Find where the given text appears and provide that cell's center as [x, y] coordinate. 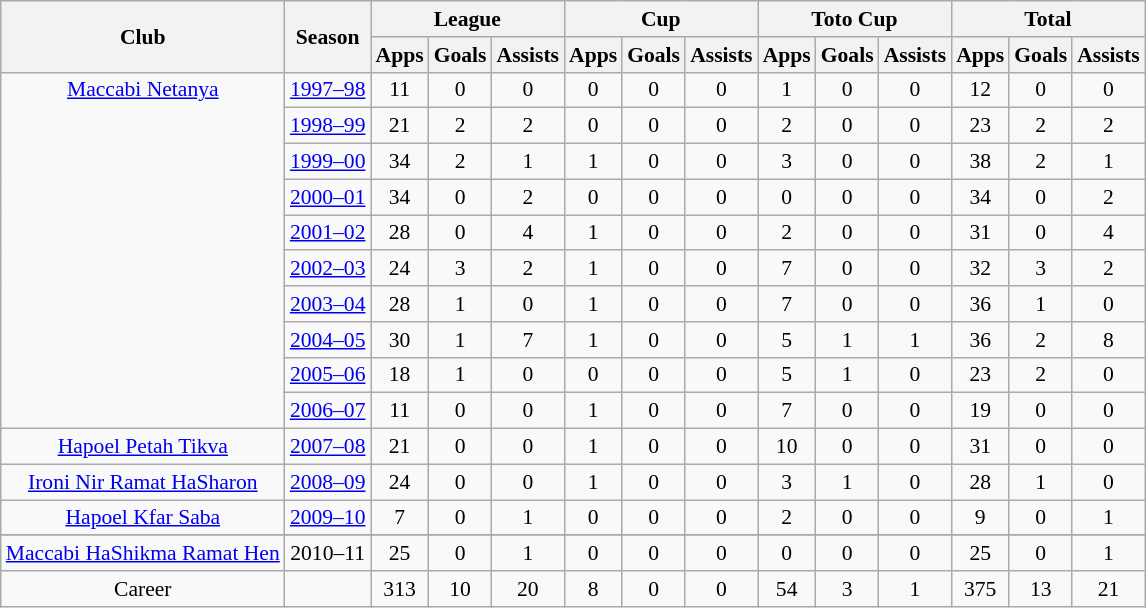
2008–09 [328, 482]
12 [980, 90]
32 [980, 269]
313 [399, 589]
Career [143, 589]
Cup [661, 19]
Season [328, 36]
2006–07 [328, 411]
2001–02 [328, 233]
9 [980, 518]
18 [399, 375]
38 [980, 162]
League [467, 19]
Hapoel Petah Tikva [143, 447]
19 [980, 411]
Ironi Nir Ramat HaSharon [143, 482]
54 [787, 589]
Total [1048, 19]
Hapoel Kfar Saba [143, 518]
1999–00 [328, 162]
1998–99 [328, 126]
13 [1040, 589]
1997–98 [328, 90]
2004–05 [328, 340]
2002–03 [328, 269]
Maccabi Netanya [143, 250]
Club [143, 36]
2007–08 [328, 447]
2000–01 [328, 197]
2010–11 [328, 554]
375 [980, 589]
Maccabi HaShikma Ramat Hen [143, 554]
2003–04 [328, 304]
Toto Cup [855, 19]
20 [528, 589]
30 [399, 340]
2005–06 [328, 375]
2009–10 [328, 518]
